Return the (x, y) coordinate for the center point of the cell that contains the specified text.  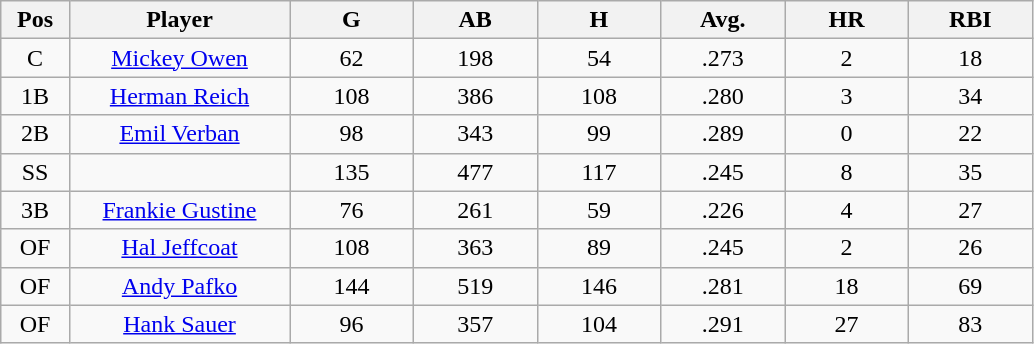
Hal Jeffcoat (179, 248)
83 (970, 324)
89 (599, 248)
.289 (723, 134)
146 (599, 286)
.226 (723, 210)
34 (970, 96)
76 (352, 210)
117 (599, 172)
519 (475, 286)
1B (36, 96)
135 (352, 172)
3B (36, 210)
386 (475, 96)
.291 (723, 324)
Frankie Gustine (179, 210)
4 (847, 210)
363 (475, 248)
Avg. (723, 20)
Emil Verban (179, 134)
104 (599, 324)
Herman Reich (179, 96)
H (599, 20)
198 (475, 58)
3 (847, 96)
.280 (723, 96)
26 (970, 248)
HR (847, 20)
477 (475, 172)
SS (36, 172)
Andy Pafko (179, 286)
69 (970, 286)
59 (599, 210)
261 (475, 210)
35 (970, 172)
2B (36, 134)
.281 (723, 286)
99 (599, 134)
Player (179, 20)
.273 (723, 58)
343 (475, 134)
RBI (970, 20)
Mickey Owen (179, 58)
C (36, 58)
Hank Sauer (179, 324)
98 (352, 134)
96 (352, 324)
22 (970, 134)
62 (352, 58)
54 (599, 58)
Pos (36, 20)
357 (475, 324)
G (352, 20)
AB (475, 20)
8 (847, 172)
144 (352, 286)
0 (847, 134)
